Return the [X, Y] coordinate for the center point of the cell that contains the specified text.  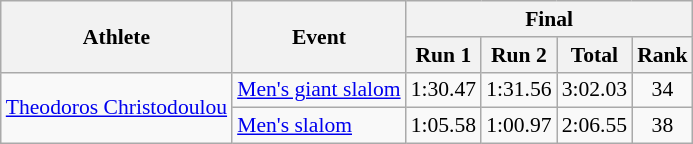
Men's giant slalom [319, 90]
Athlete [116, 36]
1:31.56 [518, 90]
Final [550, 19]
1:05.58 [444, 126]
Theodoros Christodoulou [116, 108]
1:30.47 [444, 90]
3:02.03 [594, 90]
Rank [662, 55]
2:06.55 [594, 126]
Event [319, 36]
Run 2 [518, 55]
Men's slalom [319, 126]
34 [662, 90]
38 [662, 126]
1:00.97 [518, 126]
Total [594, 55]
Run 1 [444, 55]
